From the cell containing the given text, extract its center point as [X, Y] coordinate. 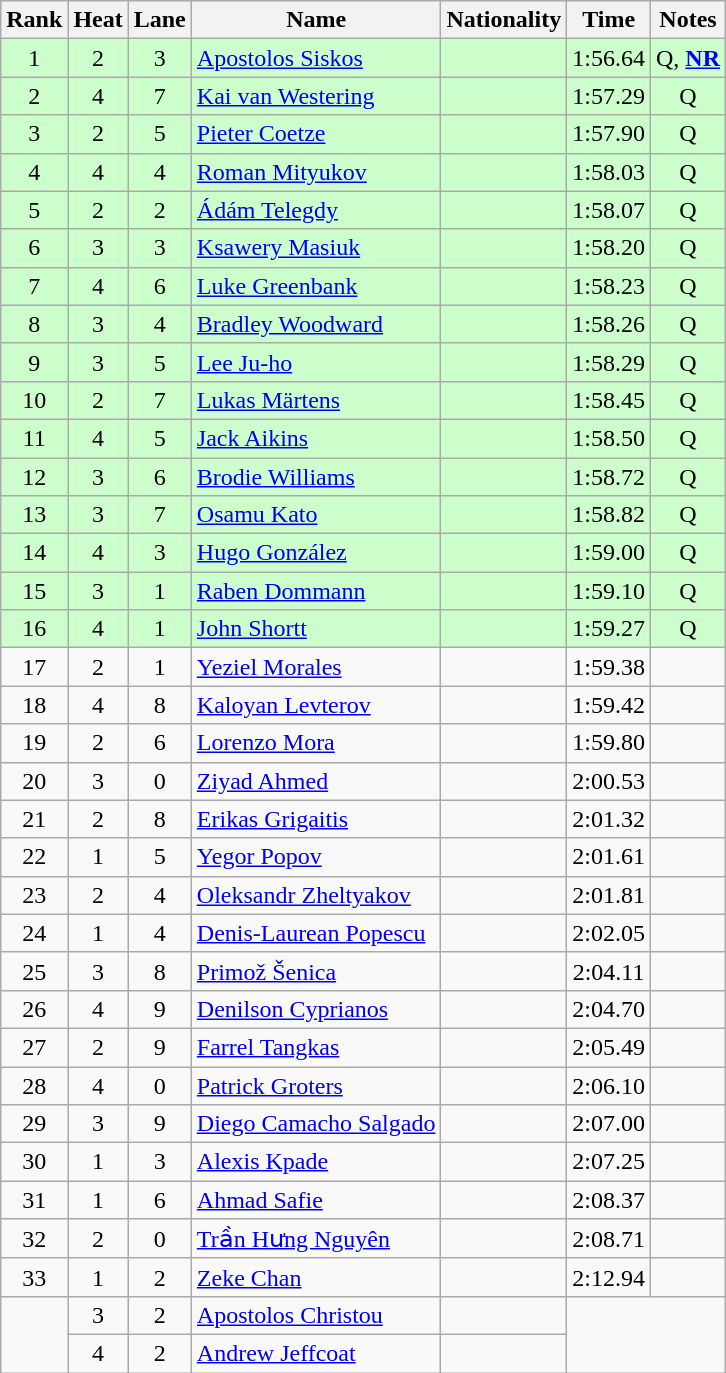
1:59.80 [609, 743]
Denis-Laurean Popescu [316, 933]
20 [34, 781]
Jack Aikins [316, 438]
1:57.29 [609, 96]
22 [34, 857]
Oleksandr Zheltyakov [316, 895]
Trần Hưng Nguyên [316, 1239]
18 [34, 705]
1:58.29 [609, 362]
1:58.07 [609, 210]
Lee Ju-ho [316, 362]
Notes [688, 20]
15 [34, 591]
21 [34, 819]
1:58.20 [609, 248]
1:56.64 [609, 58]
Raben Dommann [316, 591]
Bradley Woodward [316, 324]
Denilson Cyprianos [316, 1009]
Time [609, 20]
Andrew Jeffcoat [316, 1353]
1:58.23 [609, 286]
Heat [98, 20]
2:01.81 [609, 895]
1:58.26 [609, 324]
Lorenzo Mora [316, 743]
2:00.53 [609, 781]
Ádám Telegdy [316, 210]
1:59.10 [609, 591]
2:04.70 [609, 1009]
2:08.37 [609, 1200]
12 [34, 477]
31 [34, 1200]
Kai van Westering [316, 96]
1:58.03 [609, 172]
2:12.94 [609, 1277]
Lukas Märtens [316, 400]
Yegor Popov [316, 857]
1:59.00 [609, 553]
32 [34, 1239]
Name [316, 20]
Pieter Coetze [316, 134]
14 [34, 553]
26 [34, 1009]
1:57.90 [609, 134]
27 [34, 1047]
19 [34, 743]
23 [34, 895]
17 [34, 667]
Lane [160, 20]
2:01.32 [609, 819]
2:08.71 [609, 1239]
2:02.05 [609, 933]
Luke Greenbank [316, 286]
Primož Šenica [316, 971]
2:06.10 [609, 1085]
33 [34, 1277]
Patrick Groters [316, 1085]
Zeke Chan [316, 1277]
29 [34, 1124]
Roman Mityukov [316, 172]
1:58.72 [609, 477]
John Shortt [316, 629]
2:05.49 [609, 1047]
Apostolos Christou [316, 1315]
Q, NR [688, 58]
Apostolos Siskos [316, 58]
Brodie Williams [316, 477]
2:07.25 [609, 1162]
28 [34, 1085]
1:59.42 [609, 705]
Rank [34, 20]
1:59.38 [609, 667]
Ahmad Safie [316, 1200]
Osamu Kato [316, 515]
2:01.61 [609, 857]
1:58.45 [609, 400]
1:59.27 [609, 629]
Nationality [504, 20]
10 [34, 400]
Ziyad Ahmed [316, 781]
Alexis Kpade [316, 1162]
Erikas Grigaitis [316, 819]
Ksawery Masiuk [316, 248]
Farrel Tangkas [316, 1047]
Diego Camacho Salgado [316, 1124]
Kaloyan Levterov [316, 705]
24 [34, 933]
13 [34, 515]
16 [34, 629]
2:04.11 [609, 971]
1:58.50 [609, 438]
Hugo González [316, 553]
Yeziel Morales [316, 667]
1:58.82 [609, 515]
25 [34, 971]
30 [34, 1162]
2:07.00 [609, 1124]
11 [34, 438]
